Provide the [X, Y] coordinate of the cell's center where the given text is located.  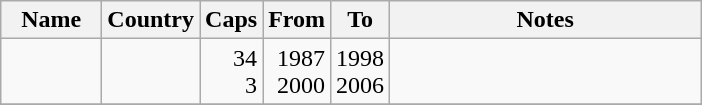
Notes [546, 20]
19872000 [297, 72]
Caps [232, 20]
19982006 [360, 72]
To [360, 20]
From [297, 20]
343 [232, 72]
Country [151, 20]
Name [52, 20]
